Return the [x, y] coordinate for the center point of the cell that contains the specified text.  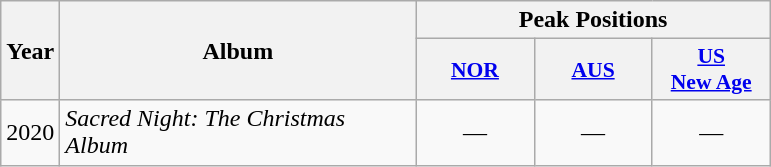
AUS [593, 70]
Peak Positions [593, 20]
Album [238, 50]
USNew Age [711, 70]
2020 [30, 132]
Year [30, 50]
Sacred Night: The Christmas Album [238, 132]
NOR [475, 70]
